Capture the cell that displays the provided text and extract its (X, Y) central coordinate. 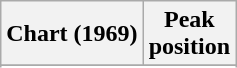
Chart (1969) (72, 34)
Peak position (189, 34)
